Find where the given text appears and provide that cell's center as [x, y] coordinate. 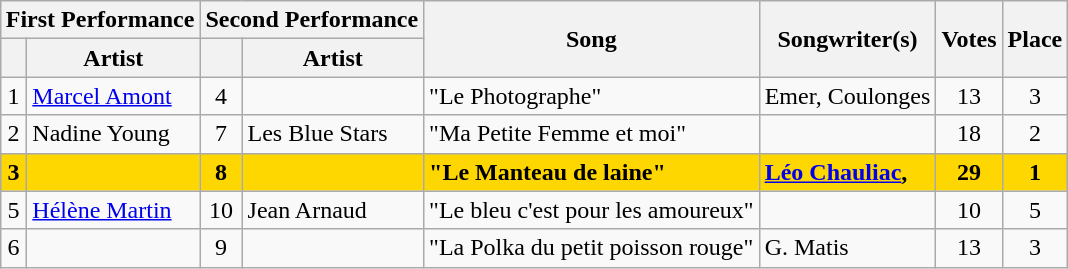
G. Matis [848, 248]
Nadine Young [114, 134]
Place [1035, 39]
4 [221, 96]
"Le Photographe" [592, 96]
Votes [969, 39]
18 [969, 134]
6 [14, 248]
"La Polka du petit poisson rouge" [592, 248]
7 [221, 134]
29 [969, 172]
Hélène Martin [114, 210]
Les Blue Stars [333, 134]
9 [221, 248]
Song [592, 39]
"Le bleu c'est pour les amoureux" [592, 210]
Second Performance [312, 20]
8 [221, 172]
First Performance [100, 20]
Jean Arnaud [333, 210]
Marcel Amont [114, 96]
"Le Manteau de laine" [592, 172]
Songwriter(s) [848, 39]
Léo Chauliac, [848, 172]
"Ma Petite Femme et moi" [592, 134]
Emer, Coulonges [848, 96]
